Extract the [X, Y] coordinate from the center of the cell holding the provided text.  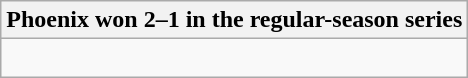
Phoenix won 2–1 in the regular-season series [234, 20]
